Capture the cell that displays the provided text and extract its (X, Y) central coordinate. 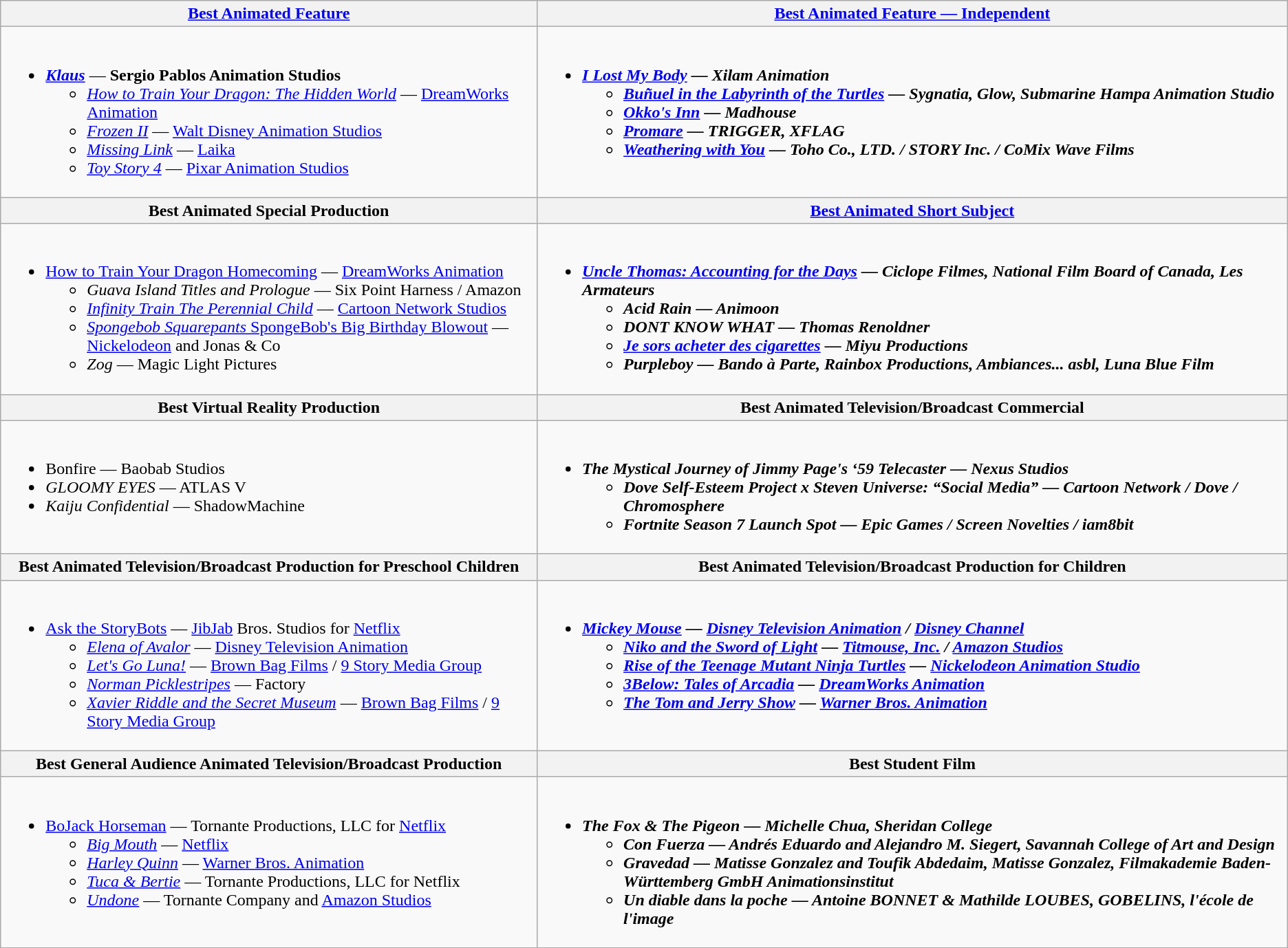
Best Animated Feature — Independent (912, 14)
Best Virtual Reality Production (269, 407)
Best Student Film (912, 764)
Best Animated Special Production (269, 211)
Best Animated Television/Broadcast Production for Children (912, 567)
Bonfire — Baobab StudiosGLOOMY EYES — ATLAS VKaiju Confidential — ShadowMachine (269, 487)
Best General Audience Animated Television/Broadcast Production (269, 764)
Best Animated Television/Broadcast Commercial (912, 407)
Best Animated Television/Broadcast Production for Preschool Children (269, 567)
Best Animated Short Subject (912, 211)
Best Animated Feature (269, 14)
